From the cell containing the given text, extract its center point as [X, Y] coordinate. 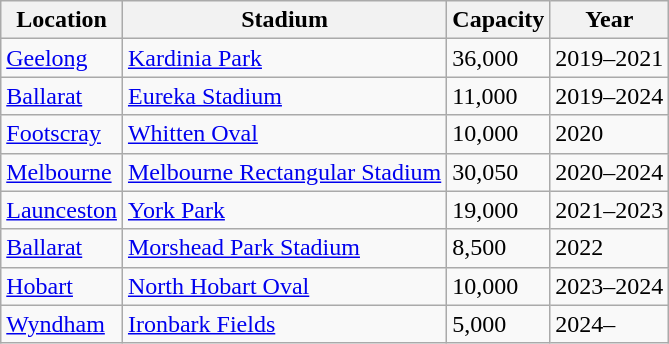
Footscray [62, 134]
11,000 [498, 96]
Launceston [62, 210]
Ironbark Fields [284, 324]
Morshead Park Stadium [284, 248]
Kardinia Park [284, 58]
Eureka Stadium [284, 96]
2022 [610, 248]
Location [62, 20]
Hobart [62, 286]
2024– [610, 324]
Year [610, 20]
8,500 [498, 248]
York Park [284, 210]
2019–2024 [610, 96]
2021–2023 [610, 210]
36,000 [498, 58]
Wyndham [62, 324]
2019–2021 [610, 58]
North Hobart Oval [284, 286]
2020 [610, 134]
Capacity [498, 20]
Whitten Oval [284, 134]
5,000 [498, 324]
2023–2024 [610, 286]
Melbourne [62, 172]
2020–2024 [610, 172]
Geelong [62, 58]
Melbourne Rectangular Stadium [284, 172]
19,000 [498, 210]
Stadium [284, 20]
30,050 [498, 172]
